Locate the cell with the specified text and output its [x, y] center coordinate. 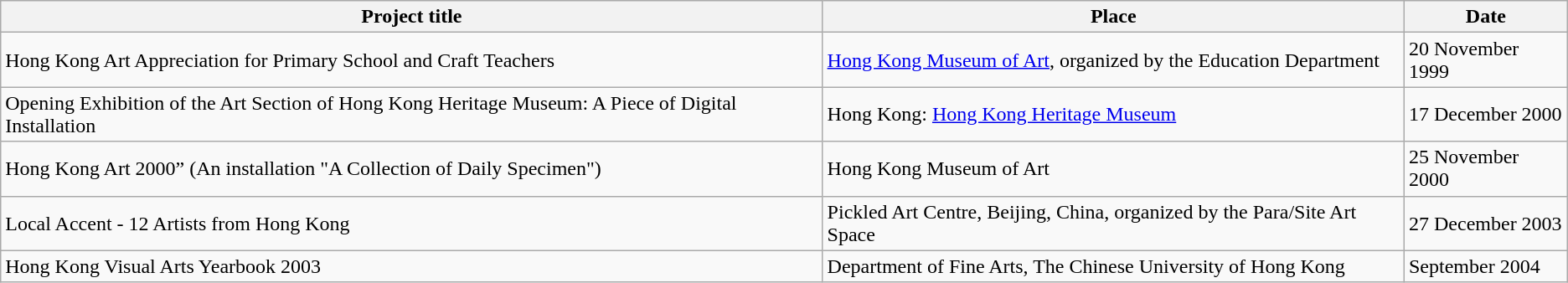
Date [1486, 17]
Hong Kong: Hong Kong Heritage Museum [1113, 114]
Opening Exhibition of the Art Section of Hong Kong Heritage Museum: A Piece of Digital Installation [412, 114]
Hong Kong Museum of Art, organized by the Education Department [1113, 60]
Hong Kong Art 2000” (An installation "A Collection of Daily Specimen") [412, 169]
Hong Kong Visual Arts Yearbook 2003 [412, 266]
September 2004 [1486, 266]
25 November 2000 [1486, 169]
Hong Kong Museum of Art [1113, 169]
Project title [412, 17]
Place [1113, 17]
Hong Kong Art Appreciation for Primary School and Craft Teachers [412, 60]
Local Accent - 12 Artists from Hong Kong [412, 223]
Department of Fine Arts, The Chinese University of Hong Kong [1113, 266]
20 November 1999 [1486, 60]
17 December 2000 [1486, 114]
27 December 2003 [1486, 223]
Pickled Art Centre, Beijing, China, organized by the Para/Site Art Space [1113, 223]
